Find where the given text appears and provide that cell's center as (x, y) coordinate. 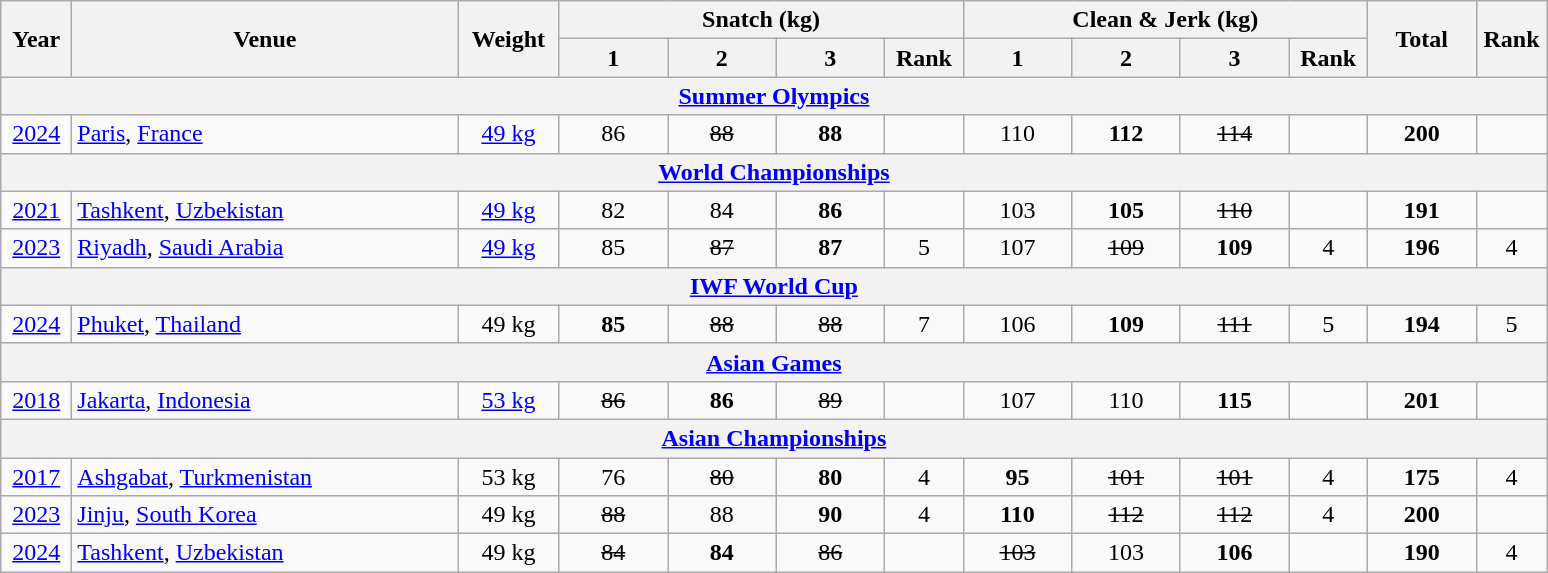
114 (1234, 134)
2018 (36, 400)
194 (1422, 324)
175 (1422, 477)
Jinju, South Korea (265, 515)
Jakarta, Indonesia (265, 400)
76 (614, 477)
Paris, France (265, 134)
105 (1126, 210)
191 (1422, 210)
Riyadh, Saudi Arabia (265, 248)
Asian Games (774, 362)
Year (36, 39)
Summer Olympics (774, 96)
95 (1018, 477)
Ashgabat, Turkmenistan (265, 477)
190 (1422, 553)
IWF World Cup (774, 286)
Weight (508, 39)
89 (830, 400)
201 (1422, 400)
2021 (36, 210)
82 (614, 210)
115 (1234, 400)
World Championships (774, 172)
2017 (36, 477)
Asian Championships (774, 438)
111 (1234, 324)
7 (924, 324)
196 (1422, 248)
90 (830, 515)
Snatch (kg) (761, 20)
Venue (265, 39)
Total (1422, 39)
Clean & Jerk (kg) (1165, 20)
Phuket, Thailand (265, 324)
